Search for the cell housing the specified text and yield its [X, Y] center coordinate. 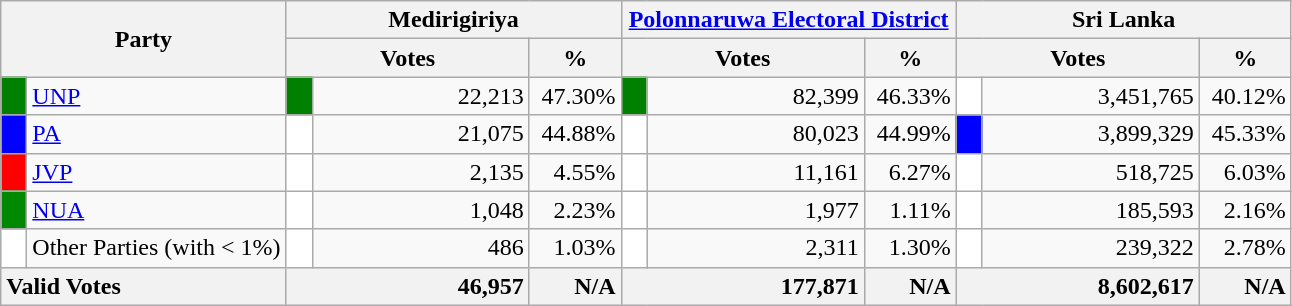
45.33% [1245, 134]
1.11% [910, 210]
239,322 [1090, 248]
1,048 [420, 210]
2,135 [420, 172]
PA [156, 134]
46,957 [408, 286]
1,977 [756, 210]
80,023 [756, 134]
3,451,765 [1090, 96]
2.16% [1245, 210]
40.12% [1245, 96]
2.78% [1245, 248]
2.23% [575, 210]
UNP [156, 96]
21,075 [420, 134]
6.03% [1245, 172]
11,161 [756, 172]
486 [420, 248]
Party [144, 39]
Sri Lanka [1124, 20]
6.27% [910, 172]
44.99% [910, 134]
46.33% [910, 96]
JVP [156, 172]
44.88% [575, 134]
22,213 [420, 96]
Polonnaruwa Electoral District [788, 20]
Medirigiriya [454, 20]
47.30% [575, 96]
3,899,329 [1090, 134]
1.03% [575, 248]
NUA [156, 210]
8,602,617 [1078, 286]
4.55% [575, 172]
Other Parties (with < 1%) [156, 248]
177,871 [742, 286]
82,399 [756, 96]
518,725 [1090, 172]
Valid Votes [144, 286]
1.30% [910, 248]
2,311 [756, 248]
185,593 [1090, 210]
